From the cell containing the given text, extract its center point as [x, y] coordinate. 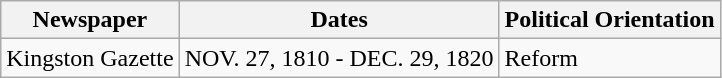
Dates [339, 20]
Political Orientation [610, 20]
Reform [610, 58]
NOV. 27, 1810 - DEC. 29, 1820 [339, 58]
Newspaper [90, 20]
Kingston Gazette [90, 58]
